Determine the [x, y] coordinate at the center of the cell enclosing the given text.  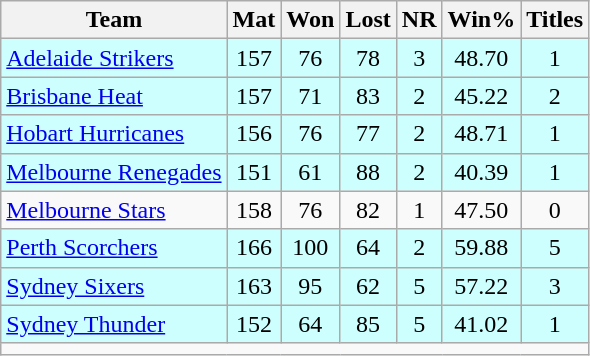
NR [419, 20]
Adelaide Strikers [114, 58]
88 [368, 172]
166 [254, 248]
Team [114, 20]
Won [310, 20]
71 [310, 96]
40.39 [482, 172]
48.71 [482, 134]
Sydney Sixers [114, 286]
151 [254, 172]
156 [254, 134]
Perth Scorchers [114, 248]
78 [368, 58]
57.22 [482, 286]
100 [310, 248]
45.22 [482, 96]
Melbourne Renegades [114, 172]
Mat [254, 20]
Titles [555, 20]
Sydney Thunder [114, 324]
83 [368, 96]
62 [368, 286]
48.70 [482, 58]
Melbourne Stars [114, 210]
163 [254, 286]
Hobart Hurricanes [114, 134]
0 [555, 210]
41.02 [482, 324]
59.88 [482, 248]
77 [368, 134]
61 [310, 172]
47.50 [482, 210]
Brisbane Heat [114, 96]
158 [254, 210]
Lost [368, 20]
82 [368, 210]
152 [254, 324]
85 [368, 324]
95 [310, 286]
Win% [482, 20]
